Capture the cell that displays the provided text and extract its [X, Y] central coordinate. 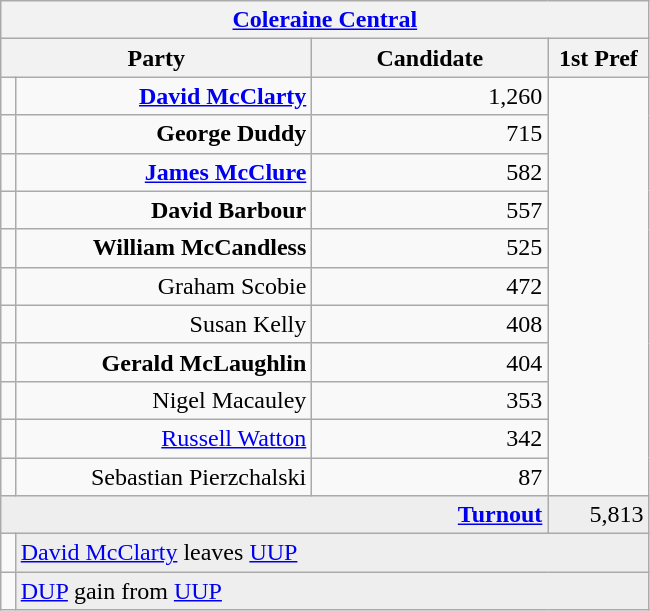
408 [430, 324]
342 [430, 438]
David Barbour [164, 210]
Gerald McLaughlin [164, 362]
David McClarty leaves UUP [332, 553]
Susan Kelly [164, 324]
Party [156, 58]
582 [430, 172]
Turnout [274, 515]
404 [430, 362]
Russell Watton [164, 438]
Nigel Macauley [164, 400]
353 [430, 400]
James McClure [164, 172]
Graham Scobie [164, 286]
George Duddy [164, 134]
1,260 [430, 96]
Sebastian Pierzchalski [164, 477]
Candidate [430, 58]
1st Pref [598, 58]
DUP gain from UUP [332, 591]
David McClarty [164, 96]
Coleraine Central [325, 20]
5,813 [598, 515]
472 [430, 286]
87 [430, 477]
525 [430, 248]
William McCandless [164, 248]
715 [430, 134]
557 [430, 210]
